For the text-containing cell, return its midpoint in [x, y] coordinate format. 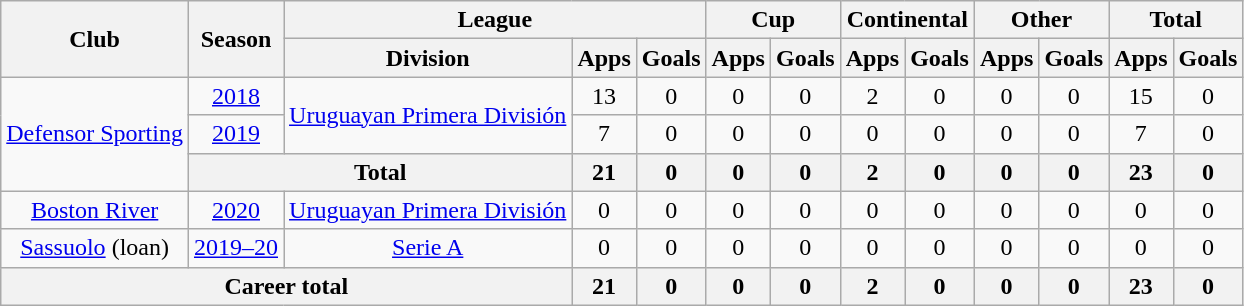
Defensor Sporting [95, 134]
Cup [773, 20]
Division [428, 58]
Sassuolo (loan) [95, 248]
13 [604, 96]
2019 [236, 134]
2020 [236, 210]
League [496, 20]
Serie A [428, 248]
Continental [907, 20]
Club [95, 39]
2019–20 [236, 248]
15 [1141, 96]
Season [236, 39]
Career total [286, 286]
Other [1041, 20]
2018 [236, 96]
Boston River [95, 210]
